For the text-containing cell, return its midpoint in [X, Y] coordinate format. 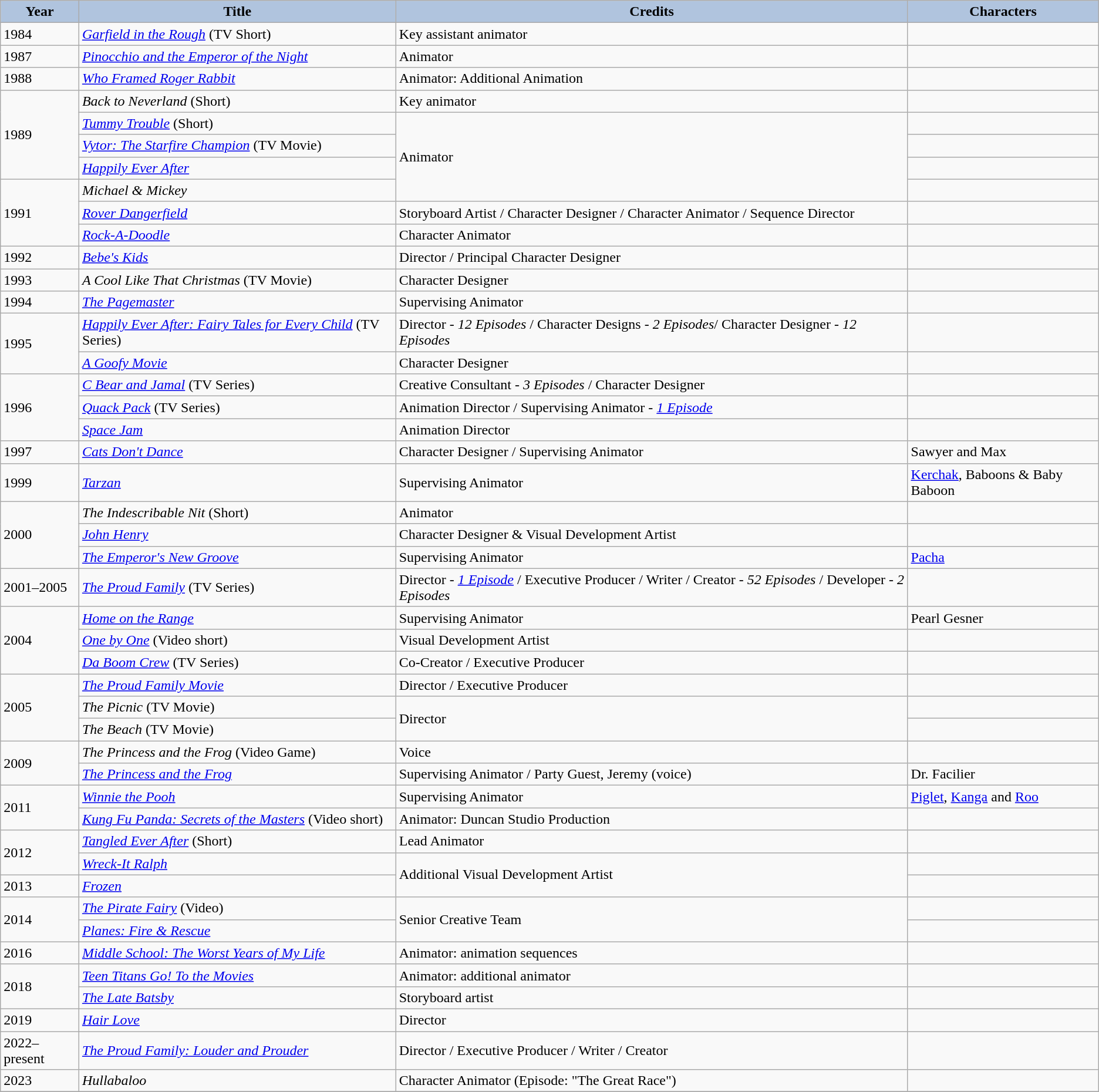
The Beach (TV Movie) [237, 730]
1995 [40, 344]
Planes: Fire & Rescue [237, 931]
Voice [652, 752]
Rock-A-Doodle [237, 235]
The Pirate Fairy (Video) [237, 908]
One by One (Video short) [237, 640]
1987 [40, 56]
Tummy Trouble (Short) [237, 123]
The Indescribable Nit (Short) [237, 513]
Garfield in the Rough (TV Short) [237, 34]
The Emperor's New Groove [237, 557]
The Proud Family (TV Series) [237, 587]
2005 [40, 707]
Piglet, Kanga and Roo [1003, 797]
Quack Pack (TV Series) [237, 407]
1993 [40, 280]
2018 [40, 986]
Additional Visual Development Artist [652, 875]
Dr. Facilier [1003, 774]
Key assistant animator [652, 34]
Hullabaloo [237, 1081]
Kerchak, Baboons & Baby Baboon [1003, 483]
Bebe's Kids [237, 257]
Director / Executive Producer [652, 685]
Cats Don't Dance [237, 452]
Director / Executive Producer / Writer / Creator [652, 1050]
Hair Love [237, 1020]
Happily Ever After: Fairy Tales for Every Child (TV Series) [237, 332]
Middle School: The Worst Years of My Life [237, 953]
Visual Development Artist [652, 640]
Animator: Duncan Studio Production [652, 819]
1984 [40, 34]
2019 [40, 1020]
Rover Dangerfield [237, 213]
Back to Neverland (Short) [237, 101]
The Late Batsby [237, 997]
Vytor: The Starfire Champion (TV Movie) [237, 146]
Wreck-It Ralph [237, 864]
Animation Director [652, 430]
The Princess and the Frog (Video Game) [237, 752]
Character Animator [652, 235]
Da Boom Crew (TV Series) [237, 662]
Happily Ever After [237, 168]
Pinocchio and the Emperor of the Night [237, 56]
A Goofy Movie [237, 363]
Director / Principal Character Designer [652, 257]
Sawyer and Max [1003, 452]
1999 [40, 483]
2012 [40, 852]
2009 [40, 763]
Kung Fu Panda: Secrets of the Masters (Video short) [237, 819]
The Princess and the Frog [237, 774]
Co-Creator / Executive Producer [652, 662]
Year [40, 12]
1994 [40, 302]
The Proud Family: Louder and Prouder [237, 1050]
Character Animator (Episode: "The Great Race") [652, 1081]
Tarzan [237, 483]
John Henry [237, 535]
Animator: additional animator [652, 975]
Pearl Gesner [1003, 618]
2013 [40, 886]
Frozen [237, 886]
Lead Animator [652, 841]
The Picnic (TV Movie) [237, 707]
1991 [40, 213]
Creative Consultant - 3 Episodes / Character Designer [652, 385]
The Pagemaster [237, 302]
Pacha [1003, 557]
Winnie the Pooh [237, 797]
Director - 12 Episodes / Character Designs - 2 Episodes/ Character Designer - 12 Episodes [652, 332]
Teen Titans Go! To the Movies [237, 975]
2014 [40, 919]
Senior Creative Team [652, 919]
1989 [40, 134]
1996 [40, 407]
C Bear and Jamal (TV Series) [237, 385]
2004 [40, 640]
2016 [40, 953]
1988 [40, 79]
Michael & Mickey [237, 190]
Space Jam [237, 430]
2001–2005 [40, 587]
Key animator [652, 101]
2023 [40, 1081]
The Proud Family Movie [237, 685]
Credits [652, 12]
Storyboard artist [652, 997]
Characters [1003, 12]
2000 [40, 535]
1997 [40, 452]
Home on the Range [237, 618]
1992 [40, 257]
Animation Director / Supervising Animator - 1 Episode [652, 407]
Title [237, 12]
Animator: Additional Animation [652, 79]
Supervising Animator / Party Guest, Jeremy (voice) [652, 774]
Storyboard Artist / Character Designer / Character Animator / Sequence Director [652, 213]
Character Designer / Supervising Animator [652, 452]
Character Designer & Visual Development Artist [652, 535]
Who Framed Roger Rabbit [237, 79]
Animator: animation sequences [652, 953]
2022–present [40, 1050]
Director - 1 Episode / Executive Producer / Writer / Creator - 52 Episodes / Developer - 2 Episodes [652, 587]
Tangled Ever After (Short) [237, 841]
2011 [40, 808]
A Cool Like That Christmas (TV Movie) [237, 280]
